Output the (X, Y) coordinate of the center of the cell containing the given text.  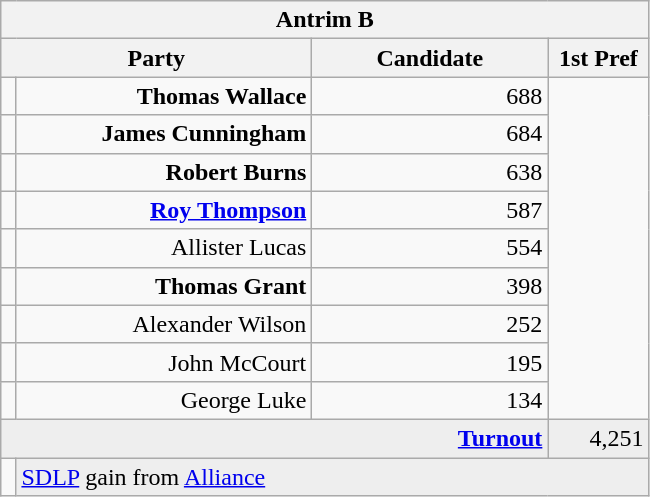
Party (156, 58)
134 (430, 400)
Thomas Wallace (164, 96)
1st Pref (598, 58)
Antrim B (325, 20)
Roy Thompson (164, 210)
638 (430, 172)
Turnout (274, 438)
SDLP gain from Alliance (332, 477)
587 (430, 210)
684 (430, 134)
688 (430, 96)
Alexander Wilson (164, 324)
Thomas Grant (164, 286)
Candidate (430, 58)
195 (430, 362)
Robert Burns (164, 172)
John McCourt (164, 362)
398 (430, 286)
554 (430, 248)
Allister Lucas (164, 248)
George Luke (164, 400)
4,251 (598, 438)
252 (430, 324)
James Cunningham (164, 134)
